Capture the cell that displays the provided text and extract its [x, y] central coordinate. 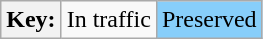
Preserved [209, 20]
In traffic [108, 20]
Key: [31, 20]
